Provide the (X, Y) coordinate of the cell's center where the given text is located.  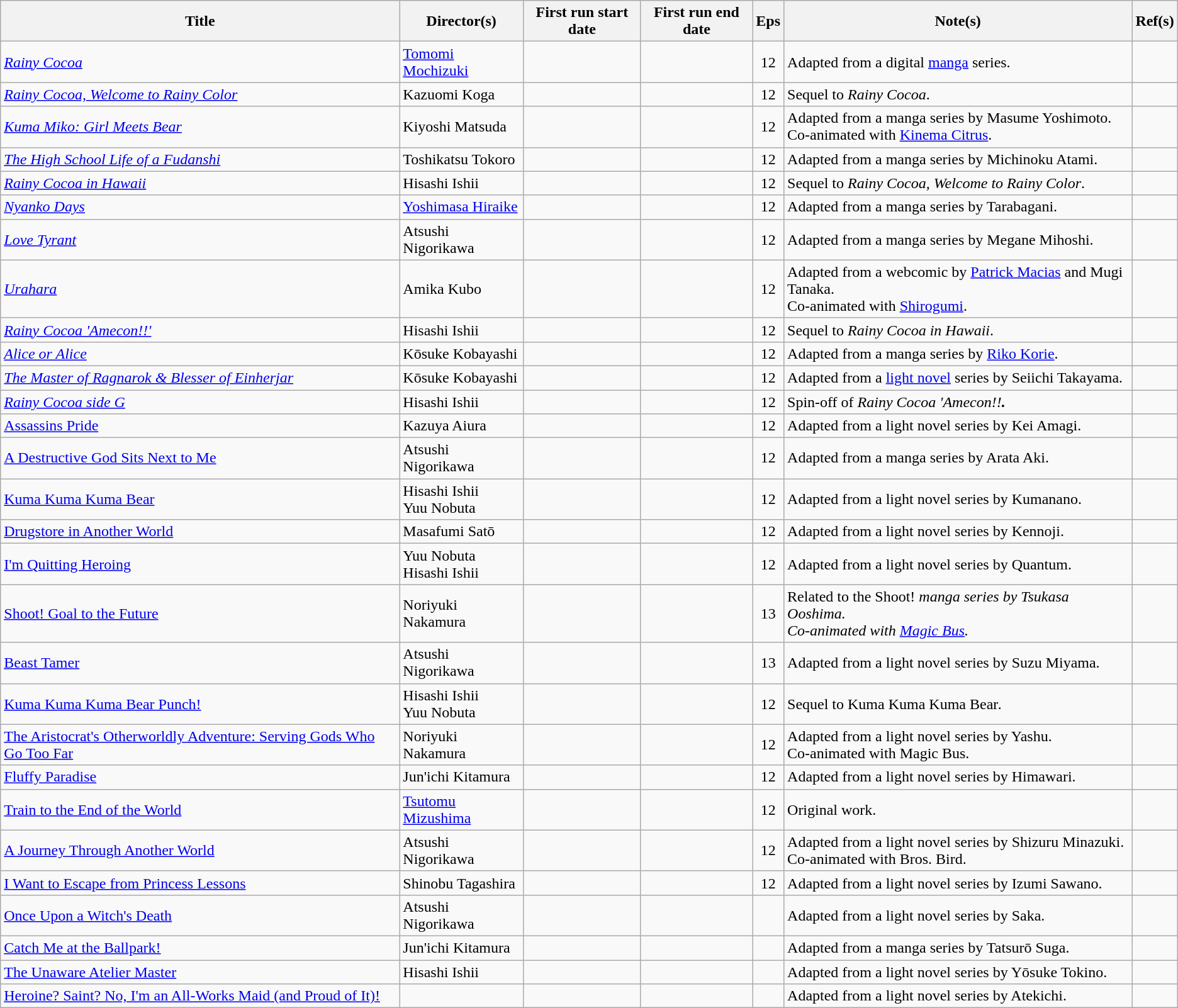
Love Tyrant (200, 239)
Alice or Alice (200, 354)
Kiyoshi Matsuda (462, 127)
Adapted from a manga series by Megane Mihoshi. (958, 239)
Once Upon a Witch's Death (200, 915)
First run start date (581, 21)
Toshikatsu Tokoro (462, 159)
Adapted from a light novel series by Kumanano. (958, 500)
The Unaware Atelier Master (200, 972)
Beast Tamer (200, 663)
I Want to Escape from Princess Lessons (200, 883)
A Destructive God Sits Next to Me (200, 458)
Sequel to Rainy Cocoa, Welcome to Rainy Color. (958, 183)
Fluffy Paradise (200, 777)
Adapted from a light novel series by Himawari. (958, 777)
Rainy Cocoa 'Amecon!!' (200, 330)
Adapted from a light novel series by Atekichi. (958, 996)
Adapted from a light novel series by Kei Amagi. (958, 426)
Adapted from a light novel series by Suzu Miyama. (958, 663)
Eps (768, 21)
Adapted from a digital manga series. (958, 62)
Shoot! Goal to the Future (200, 613)
Kuma Kuma Kuma Bear (200, 500)
Shinobu Tagashira (462, 883)
Drugstore in Another World (200, 532)
Yuu NobutaHisashi Ishii (462, 564)
Sequel to Rainy Cocoa in Hawaii. (958, 330)
Ref(s) (1155, 21)
I'm Quitting Heroing (200, 564)
Nyanko Days (200, 207)
Masafumi Satō (462, 532)
Kazuya Aiura (462, 426)
A Journey Through Another World (200, 851)
Heroine? Saint? No, I'm an All-Works Maid (and Proud of It)! (200, 996)
Rainy Cocoa side G (200, 402)
Adapted from a light novel series by Shizuru Minazuki.Co-animated with Bros. Bird. (958, 851)
Tomomi Mochizuki (462, 62)
First run end date (697, 21)
The Master of Ragnarok & Blesser of Einherjar (200, 378)
Sequel to Kuma Kuma Kuma Bear. (958, 703)
Urahara (200, 289)
Amika Kubo (462, 289)
Adapted from a light novel series by Kennoji. (958, 532)
Director(s) (462, 21)
Adapted from a manga series by Tarabagani. (958, 207)
Rainy Cocoa (200, 62)
Spin-off of Rainy Cocoa 'Amecon!!. (958, 402)
Rainy Cocoa, Welcome to Rainy Color (200, 94)
Tsutomu Mizushima (462, 809)
Adapted from a manga series by Masume Yoshimoto.Co-animated with Kinema Citrus. (958, 127)
Catch Me at the Ballpark! (200, 948)
Kuma Kuma Kuma Bear Punch! (200, 703)
Adapted from a manga series by Riko Korie. (958, 354)
Assassins Pride (200, 426)
Original work. (958, 809)
Adapted from a light novel series by Yōsuke Tokino. (958, 972)
Kuma Miko: Girl Meets Bear (200, 127)
Adapted from a manga series by Arata Aki. (958, 458)
The Aristocrat's Otherworldly Adventure: Serving Gods Who Go Too Far (200, 745)
Title (200, 21)
Kazuomi Koga (462, 94)
Rainy Cocoa in Hawaii (200, 183)
Train to the End of the World (200, 809)
Adapted from a manga series by Tatsurō Suga. (958, 948)
Sequel to Rainy Cocoa. (958, 94)
Adapted from a light novel series by Seiichi Takayama. (958, 378)
Adapted from a light novel series by Yashu.Co-animated with Magic Bus. (958, 745)
Adapted from a light novel series by Quantum. (958, 564)
Yoshimasa Hiraike (462, 207)
Adapted from a webcomic by Patrick Macias and Mugi Tanaka.Co-animated with Shirogumi. (958, 289)
Related to the Shoot! manga series by Tsukasa Ooshima.Co-animated with Magic Bus. (958, 613)
Adapted from a light novel series by Saka. (958, 915)
Adapted from a manga series by Michinoku Atami. (958, 159)
Adapted from a light novel series by Izumi Sawano. (958, 883)
The High School Life of a Fudanshi (200, 159)
Note(s) (958, 21)
